Determine the (X, Y) coordinate at the center of the cell enclosing the given text.  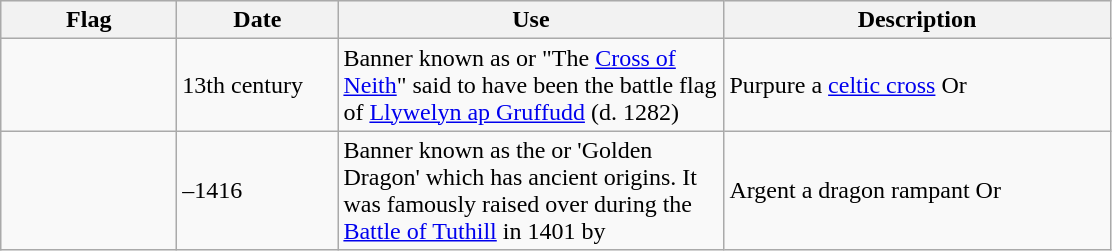
Banner known as or "The Cross of Neith" said to have been the battle flag of Llywelyn ap Gruffudd (d. 1282) (531, 85)
–1416 (258, 190)
Use (531, 20)
Argent a dragon rampant Or (917, 190)
Banner known as the or 'Golden Dragon' which has ancient origins. It was famously raised over during the Battle of Tuthill in 1401 by (531, 190)
Flag (89, 20)
Description (917, 20)
Date (258, 20)
13th century (258, 85)
Purpure a celtic cross Or (917, 85)
